Return the [X, Y] coordinate for the center point of the cell that contains the specified text.  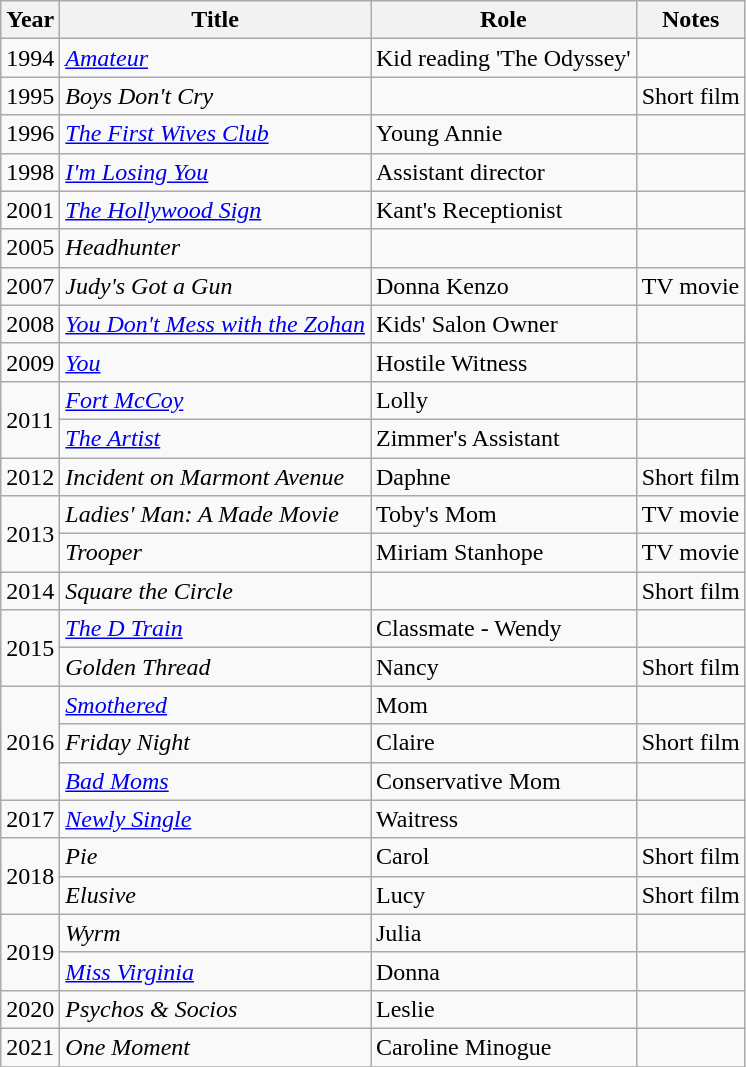
2016 [30, 743]
Newly Single [216, 819]
Kant's Receptionist [503, 210]
Friday Night [216, 743]
Psychos & Socios [216, 1009]
Title [216, 20]
Judy's Got a Gun [216, 286]
Daphne [503, 477]
Zimmer's Assistant [503, 438]
Role [503, 20]
Lolly [503, 400]
Miss Virginia [216, 971]
Kids' Salon Owner [503, 324]
1998 [30, 172]
Year [30, 20]
2014 [30, 591]
Leslie [503, 1009]
2007 [30, 286]
Fort McCoy [216, 400]
Smothered [216, 705]
Mom [503, 705]
Notes [690, 20]
Waitress [503, 819]
Nancy [503, 667]
Amateur [216, 58]
Golden Thread [216, 667]
Assistant director [503, 172]
The Hollywood Sign [216, 210]
Classmate - Wendy [503, 629]
Toby's Mom [503, 515]
1994 [30, 58]
Carol [503, 857]
Bad Moms [216, 781]
2011 [30, 419]
Pie [216, 857]
2001 [30, 210]
Kid reading 'The Odyssey' [503, 58]
2020 [30, 1009]
Ladies' Man: A Made Movie [216, 515]
Incident on Marmont Avenue [216, 477]
Conservative Mom [503, 781]
Boys Don't Cry [216, 96]
2005 [30, 248]
You Don't Mess with the Zohan [216, 324]
One Moment [216, 1047]
2015 [30, 648]
1995 [30, 96]
2009 [30, 362]
2021 [30, 1047]
2018 [30, 876]
The D Train [216, 629]
Young Annie [503, 134]
Donna Kenzo [503, 286]
Elusive [216, 895]
Hostile Witness [503, 362]
Claire [503, 743]
The Artist [216, 438]
2008 [30, 324]
2017 [30, 819]
Caroline Minogue [503, 1047]
2013 [30, 534]
Donna [503, 971]
The First Wives Club [216, 134]
Trooper [216, 553]
Headhunter [216, 248]
Lucy [503, 895]
I'm Losing You [216, 172]
You [216, 362]
Wyrm [216, 933]
2012 [30, 477]
Square the Circle [216, 591]
Miriam Stanhope [503, 553]
Julia [503, 933]
1996 [30, 134]
2019 [30, 952]
